Search for the cell housing the specified text and yield its (x, y) center coordinate. 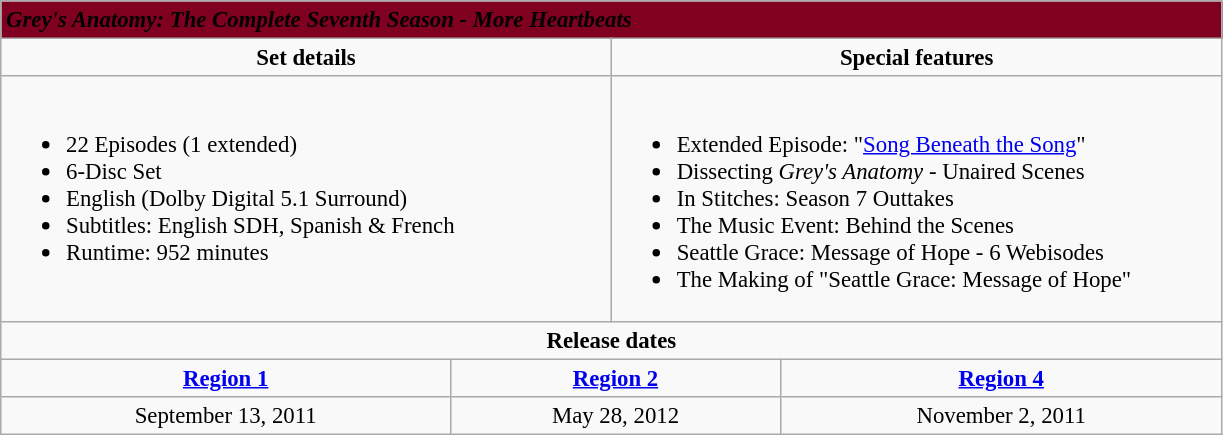
Region 2 (616, 378)
September 13, 2011 (226, 415)
Region 4 (1000, 378)
May 28, 2012 (616, 415)
Special features (916, 58)
Set details (306, 58)
Grey's Anatomy: The Complete Seventh Season - More Heartbeats (612, 20)
November 2, 2011 (1000, 415)
22 Episodes (1 extended)6-Disc SetEnglish (Dolby Digital 5.1 Surround)Subtitles: English SDH, Spanish & FrenchRuntime: 952 minutes (306, 198)
Release dates (612, 340)
Region 1 (226, 378)
